Detect which cell encompasses the target text, then output its (x, y) center coordinate. 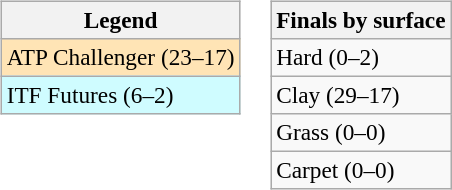
Legend (120, 20)
ITF Futures (6–2) (120, 95)
ATP Challenger (23–17) (120, 57)
Grass (0–0) (361, 133)
Hard (0–2) (361, 57)
Finals by surface (361, 20)
Carpet (0–0) (361, 171)
Clay (29–17) (361, 95)
